Locate the cell with the specified text and output its (X, Y) center coordinate. 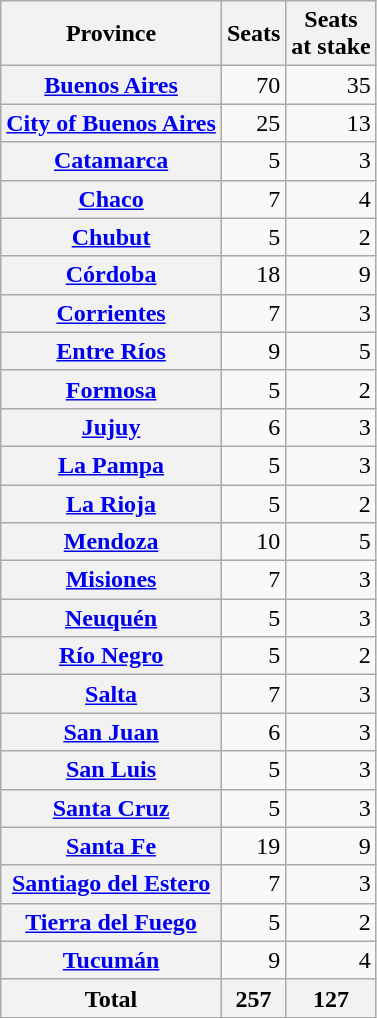
Mendoza (112, 542)
Santa Fe (112, 846)
70 (253, 85)
Río Negro (112, 656)
Córdoba (112, 275)
Corrientes (112, 313)
La Pampa (112, 465)
Total (112, 998)
Tierra del Fuego (112, 922)
Neuquén (112, 618)
19 (253, 846)
127 (331, 998)
35 (331, 85)
Seats (253, 34)
13 (331, 123)
18 (253, 275)
Chubut (112, 237)
Jujuy (112, 427)
25 (253, 123)
City of Buenos Aires (112, 123)
San Juan (112, 732)
10 (253, 542)
La Rioja (112, 503)
Chaco (112, 199)
Formosa (112, 389)
Misiones (112, 580)
Province (112, 34)
Tucumán (112, 960)
Santiago del Estero (112, 884)
257 (253, 998)
Salta (112, 694)
Santa Cruz (112, 808)
Buenos Aires (112, 85)
Entre Ríos (112, 351)
Catamarca (112, 161)
San Luis (112, 770)
Seatsat stake (331, 34)
